Scan for the cell matching the given text and deliver its (X, Y) coordinate at center. 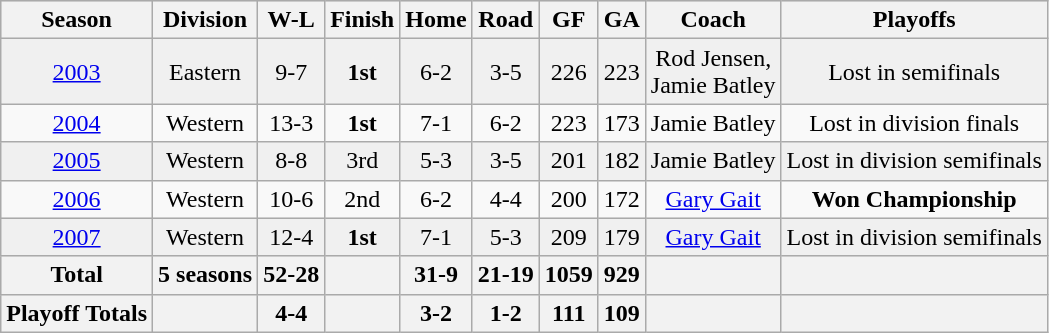
9-7 (292, 72)
2004 (77, 123)
Finish (362, 20)
172 (622, 199)
1-2 (506, 313)
3-2 (436, 313)
209 (568, 237)
2007 (77, 237)
182 (622, 161)
200 (568, 199)
3rd (362, 161)
Home (436, 20)
2005 (77, 161)
10-6 (292, 199)
Lost in semifinals (914, 72)
Rod Jensen,Jamie Batley (713, 72)
929 (622, 275)
226 (568, 72)
111 (568, 313)
2006 (77, 199)
21-19 (506, 275)
52-28 (292, 275)
Coach (713, 20)
W-L (292, 20)
Lost in division finals (914, 123)
1059 (568, 275)
Division (206, 20)
Road (506, 20)
12-4 (292, 237)
201 (568, 161)
179 (622, 237)
GF (568, 20)
Season (77, 20)
109 (622, 313)
Playoff Totals (77, 313)
Won Championship (914, 199)
8-8 (292, 161)
Playoffs (914, 20)
Total (77, 275)
173 (622, 123)
31-9 (436, 275)
13-3 (292, 123)
Eastern (206, 72)
2003 (77, 72)
GA (622, 20)
5 seasons (206, 275)
2nd (362, 199)
